Pinpoint the cell where the given text exists, returning its [x, y] midpoint coordinate. 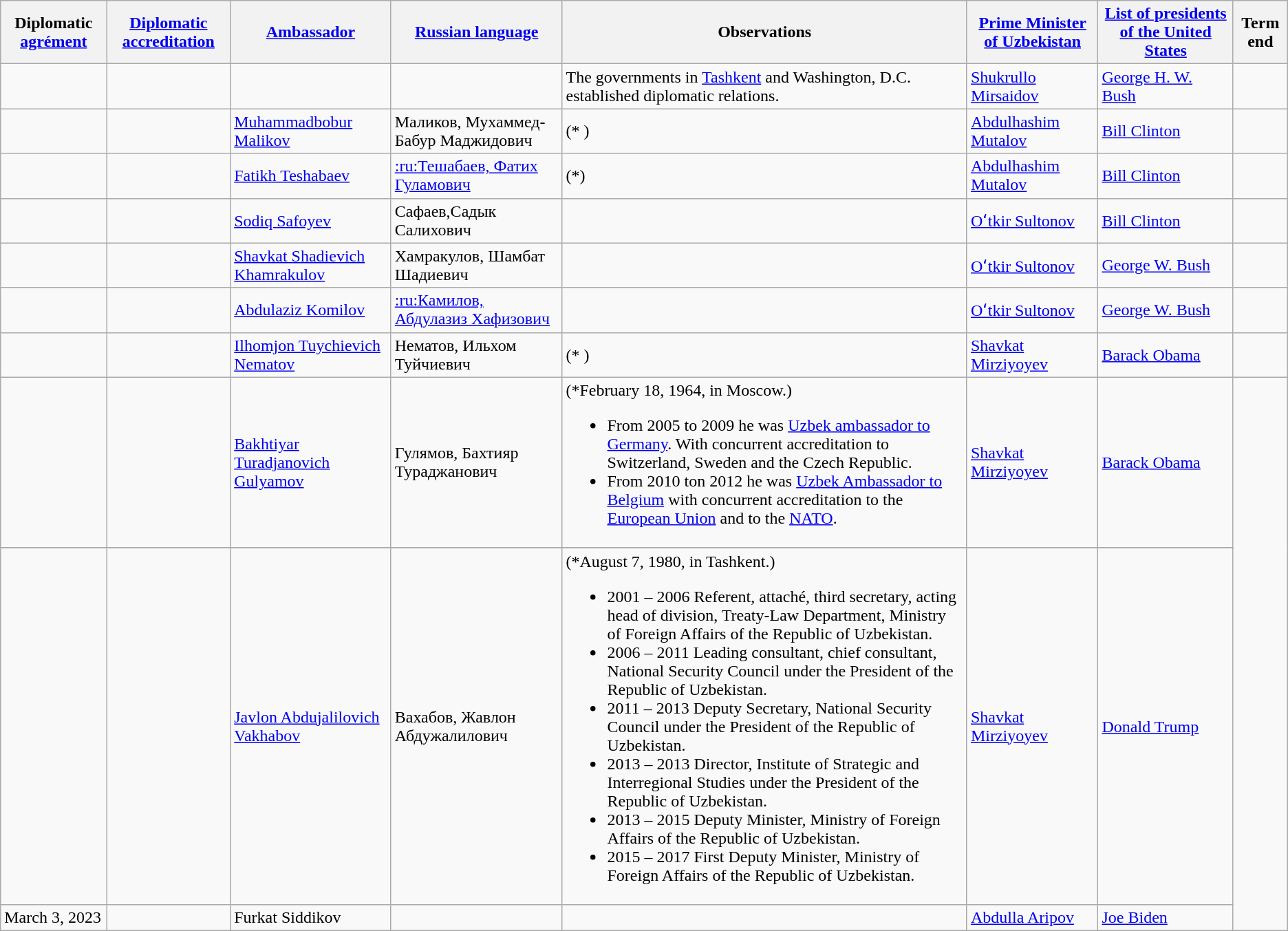
Donald Trump [1166, 726]
Shukrullo Mirsaidov [1032, 87]
The governments in Tashkent and Washington, D.C. established diplomatic relations. [764, 87]
Term end [1260, 32]
Fatikh Teshabaev [311, 176]
Diplomatic accreditation [169, 32]
Diplomatic agrément [54, 32]
Ambassador [311, 32]
Russian language [476, 32]
March 3, 2023 [54, 917]
Joe Biden [1166, 917]
:ru:Тешабаев, Фатих Гуламович [476, 176]
Abdulla Aripov [1032, 917]
Javlon Abdujalilovich Vakhabov [311, 726]
Сафаев,Садык Салихович [476, 220]
Abdulaziz Komilov [311, 310]
Shavkat Shadievich Khamrakulov [311, 266]
Нематов, Ильхом Туйчиевич [476, 355]
Prime Minister of Uzbekistan [1032, 32]
Bakhtiyar Turadjanovich Gulyamov [311, 462]
Маликов, Мухаммед-Бабур Маджидович [476, 131]
Гулямов, Бахтияр Тураджанович [476, 462]
Хамракулов, Шамбат Шадиевич [476, 266]
Sodiq Safoyev [311, 220]
Furkat Siddikov [311, 917]
Ilhomjon Tuychievich Nematov [311, 355]
(*) [764, 176]
:ru:Камилов, Абдулазиз Хафизович [476, 310]
Вахабов, Жавлон Абдужалилович [476, 726]
Observations [764, 32]
Muhammadbobur Malikov [311, 131]
List of presidents of the United States [1166, 32]
George H. W. Bush [1166, 87]
